Locate the cell with the specified text and output its (x, y) center coordinate. 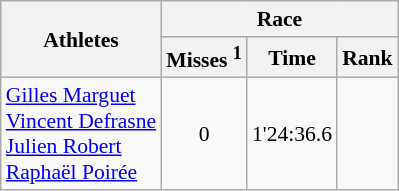
1'24:36.6 (292, 134)
0 (204, 134)
Race (279, 19)
Athletes (81, 40)
Misses 1 (204, 58)
Time (292, 58)
Gilles MarguetVincent DefrasneJulien RobertRaphaël Poirée (81, 134)
Rank (368, 58)
